Provide the (x, y) coordinate of the cell's center where the given text is located.  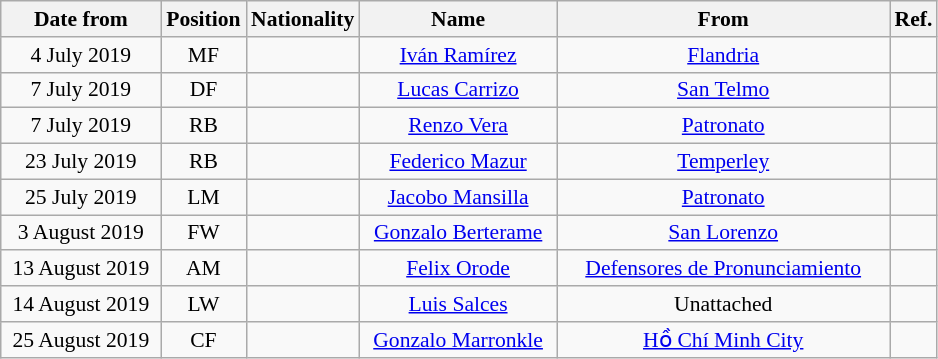
14 August 2019 (81, 304)
Renzo Vera (458, 126)
Flandria (724, 55)
13 August 2019 (81, 269)
3 August 2019 (81, 233)
25 July 2019 (81, 197)
Unattached (724, 304)
CF (204, 340)
LM (204, 197)
Defensores de Pronunciamiento (724, 269)
From (724, 19)
LW (204, 304)
AM (204, 269)
Date from (81, 19)
Name (458, 19)
Hồ Chí Minh City (724, 340)
Iván Ramírez (458, 55)
DF (204, 90)
FW (204, 233)
Luis Salces (458, 304)
San Telmo (724, 90)
Jacobo Mansilla (458, 197)
Gonzalo Marronkle (458, 340)
23 July 2019 (81, 162)
Federico Mazur (458, 162)
Gonzalo Berterame (458, 233)
Nationality (302, 19)
Lucas Carrizo (458, 90)
San Lorenzo (724, 233)
Ref. (914, 19)
25 August 2019 (81, 340)
Felix Orode (458, 269)
4 July 2019 (81, 55)
MF (204, 55)
Position (204, 19)
Temperley (724, 162)
